Scan for the cell matching the given text and deliver its (x, y) coordinate at center. 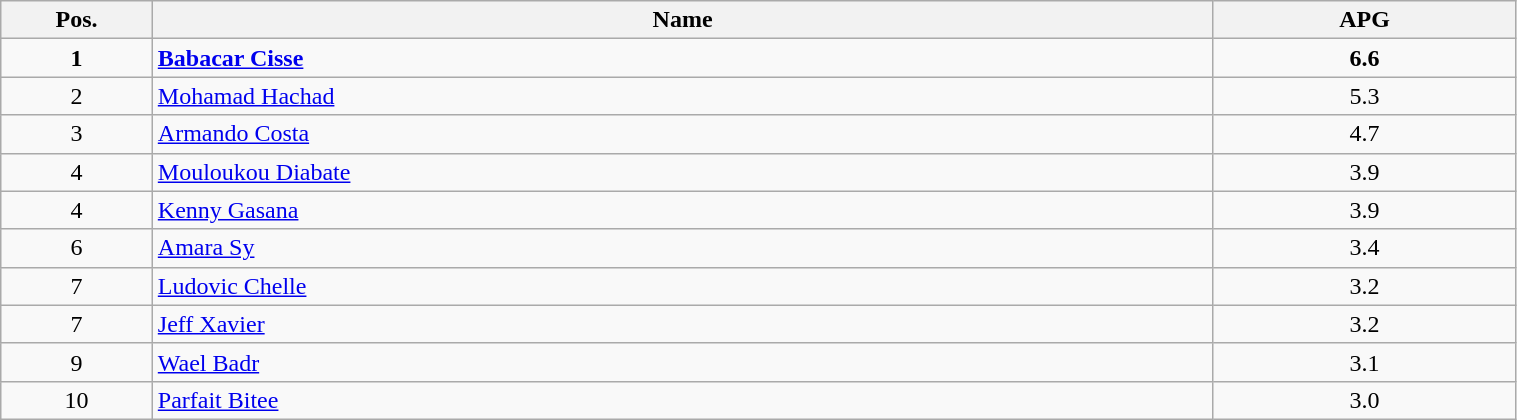
2 (77, 96)
3.1 (1364, 362)
Wael Badr (682, 362)
9 (77, 362)
Mohamad Hachad (682, 96)
Name (682, 20)
Jeff Xavier (682, 324)
3 (77, 134)
Parfait Bitee (682, 400)
Armando Costa (682, 134)
5.3 (1364, 96)
6.6 (1364, 58)
Amara Sy (682, 248)
3.4 (1364, 248)
Ludovic Chelle (682, 286)
3.0 (1364, 400)
APG (1364, 20)
4.7 (1364, 134)
Pos. (77, 20)
1 (77, 58)
Mouloukou Diabate (682, 172)
Babacar Cisse (682, 58)
10 (77, 400)
6 (77, 248)
Kenny Gasana (682, 210)
